Detect which cell encompasses the target text, then output its [X, Y] center coordinate. 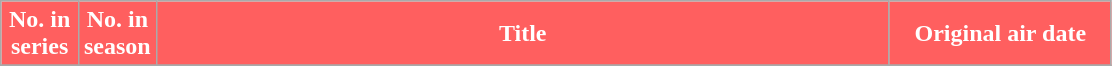
No. inseason [117, 34]
Original air date [1000, 34]
Title [522, 34]
No. inseries [40, 34]
